Scan for the cell matching the given text and deliver its (X, Y) coordinate at center. 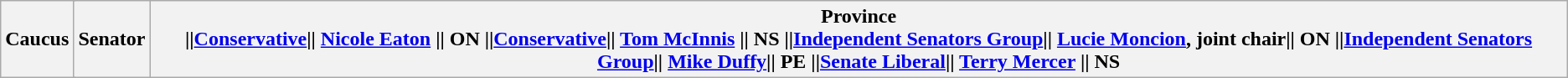
Senator (112, 39)
Caucus (37, 39)
